Return the [x, y] coordinate for the center point of the cell that contains the specified text.  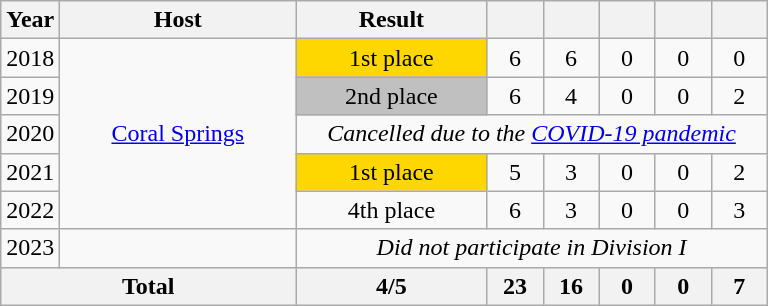
5 [515, 172]
2018 [30, 58]
2nd place [392, 96]
16 [571, 286]
23 [515, 286]
2019 [30, 96]
7 [739, 286]
4th place [392, 210]
2022 [30, 210]
Cancelled due to the COVID-19 pandemic [532, 134]
Total [148, 286]
4 [571, 96]
2020 [30, 134]
2023 [30, 248]
2021 [30, 172]
Result [392, 20]
Host [178, 20]
4/5 [392, 286]
Year [30, 20]
Coral Springs [178, 134]
Did not participate in Division I [532, 248]
